Find where the given text appears and provide that cell's center as (x, y) coordinate. 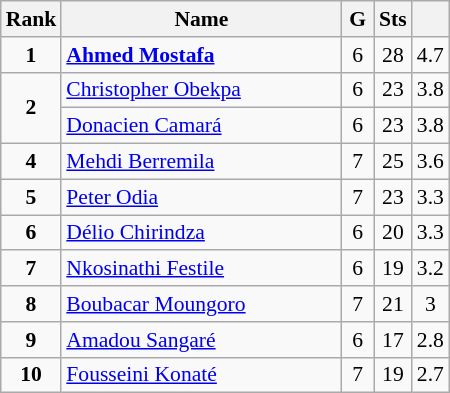
17 (393, 340)
3.2 (430, 269)
10 (32, 375)
Name (201, 19)
Fousseini Konaté (201, 375)
G (358, 19)
Donacien Camará (201, 126)
Sts (393, 19)
9 (32, 340)
20 (393, 233)
2 (32, 108)
Nkosinathi Festile (201, 269)
1 (32, 55)
Mehdi Berremila (201, 162)
Ahmed Mostafa (201, 55)
28 (393, 55)
21 (393, 304)
2.8 (430, 340)
Christopher Obekpa (201, 90)
Boubacar Moungoro (201, 304)
2.7 (430, 375)
25 (393, 162)
Amadou Sangaré (201, 340)
3.6 (430, 162)
Rank (32, 19)
8 (32, 304)
4 (32, 162)
5 (32, 197)
Peter Odia (201, 197)
4.7 (430, 55)
Délio Chirindza (201, 233)
3 (430, 304)
